Provide the [X, Y] coordinate of the cell's center where the given text is located.  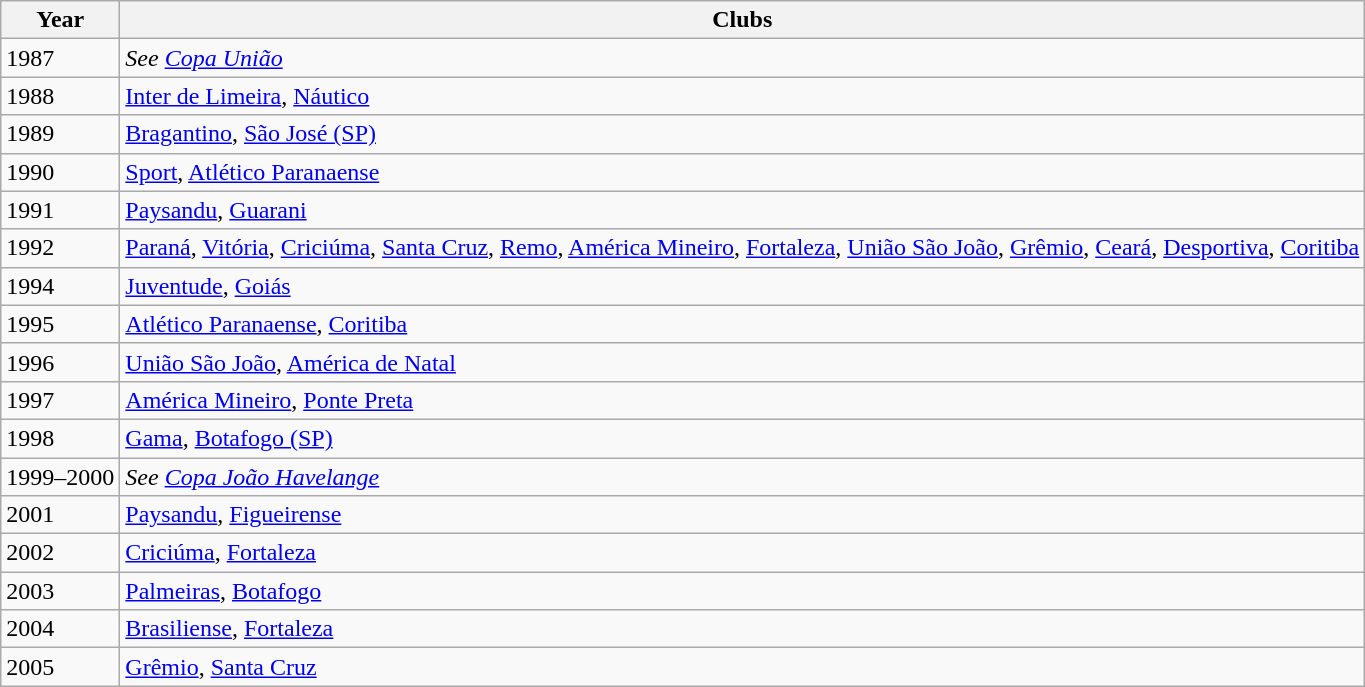
Atlético Paranaense, Coritiba [742, 324]
2002 [60, 553]
América Mineiro, Ponte Preta [742, 400]
See Copa União [742, 58]
Paysandu, Figueirense [742, 515]
Palmeiras, Botafogo [742, 591]
2003 [60, 591]
1998 [60, 438]
Sport, Atlético Paranaense [742, 172]
Brasiliense, Fortaleza [742, 629]
1996 [60, 362]
Year [60, 20]
2005 [60, 667]
1988 [60, 96]
1999–2000 [60, 477]
Gama, Botafogo (SP) [742, 438]
Juventude, Goiás [742, 286]
Inter de Limeira, Náutico [742, 96]
Clubs [742, 20]
2004 [60, 629]
1994 [60, 286]
Criciúma, Fortaleza [742, 553]
2001 [60, 515]
Bragantino, São José (SP) [742, 134]
Paysandu, Guarani [742, 210]
Paraná, Vitória, Criciúma, Santa Cruz, Remo, América Mineiro, Fortaleza, União São João, Grêmio, Ceará, Desportiva, Coritiba [742, 248]
União São João, América de Natal [742, 362]
1997 [60, 400]
See Copa João Havelange [742, 477]
Grêmio, Santa Cruz [742, 667]
1989 [60, 134]
1990 [60, 172]
1991 [60, 210]
1995 [60, 324]
1992 [60, 248]
1987 [60, 58]
